Return (x, y) of the center of cell containing provided text 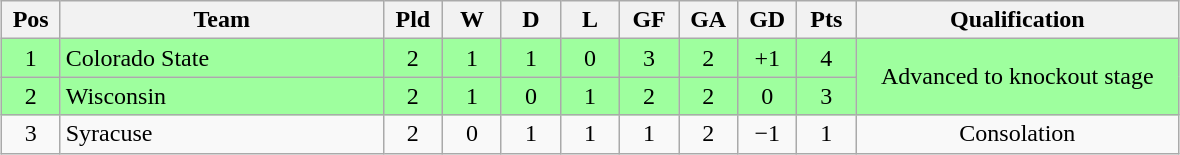
Team (222, 20)
Pos (30, 20)
GA (708, 20)
Advanced to knockout stage (1018, 77)
Pld (412, 20)
Syracuse (222, 134)
Qualification (1018, 20)
Wisconsin (222, 96)
W (472, 20)
4 (826, 58)
Consolation (1018, 134)
L (590, 20)
+1 (768, 58)
Pts (826, 20)
D (530, 20)
−1 (768, 134)
GF (650, 20)
Colorado State (222, 58)
GD (768, 20)
